Identify which cell holds the provided text, then report its (x, y) central coordinate. 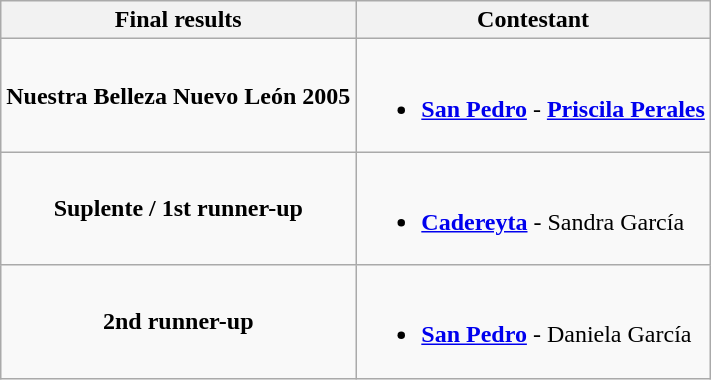
San Pedro - Daniela García (534, 322)
Cadereyta - Sandra García (534, 208)
Suplente / 1st runner-up (178, 208)
Contestant (534, 20)
Nuestra Belleza Nuevo León 2005 (178, 96)
2nd runner-up (178, 322)
San Pedro - Priscila Perales (534, 96)
Final results (178, 20)
